Locate the cell with the specified text and output its [X, Y] center coordinate. 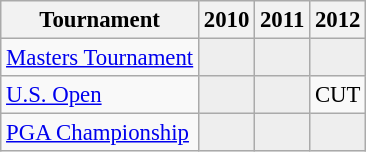
2010 [227, 20]
CUT [338, 95]
Tournament [100, 20]
PGA Championship [100, 133]
Masters Tournament [100, 58]
2011 [282, 20]
U.S. Open [100, 95]
2012 [338, 20]
